Scan for the cell matching the given text and deliver its [X, Y] coordinate at center. 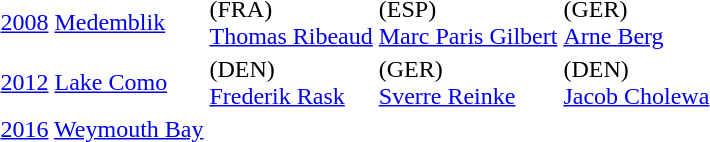
(GER)Sverre Reinke [468, 82]
(DEN)Frederik Rask [291, 82]
